Scan for the cell matching the given text and deliver its (x, y) coordinate at center. 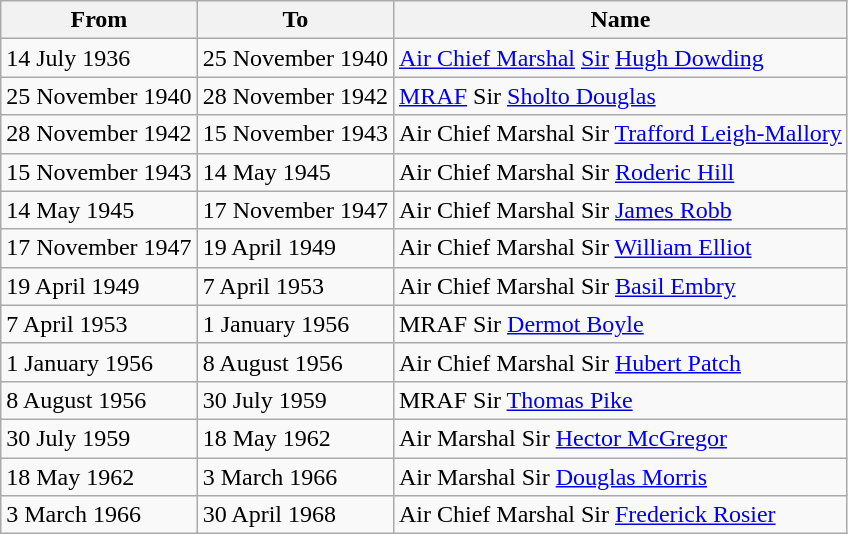
Air Marshal Sir Hector McGregor (620, 438)
Air Chief Marshal Sir Hugh Dowding (620, 58)
Air Chief Marshal Sir Frederick Rosier (620, 515)
MRAF Sir Sholto Douglas (620, 96)
From (99, 20)
Air Chief Marshal Sir Trafford Leigh-Mallory (620, 134)
MRAF Sir Thomas Pike (620, 400)
Air Chief Marshal Sir Roderic Hill (620, 172)
30 April 1968 (295, 515)
Air Chief Marshal Sir Basil Embry (620, 286)
Air Chief Marshal Sir Hubert Patch (620, 362)
To (295, 20)
Air Chief Marshal Sir William Elliot (620, 248)
Name (620, 20)
Air Marshal Sir Douglas Morris (620, 477)
14 July 1936 (99, 58)
Air Chief Marshal Sir James Robb (620, 210)
MRAF Sir Dermot Boyle (620, 324)
